Extract the (x, y) coordinate from the center of the cell holding the provided text.  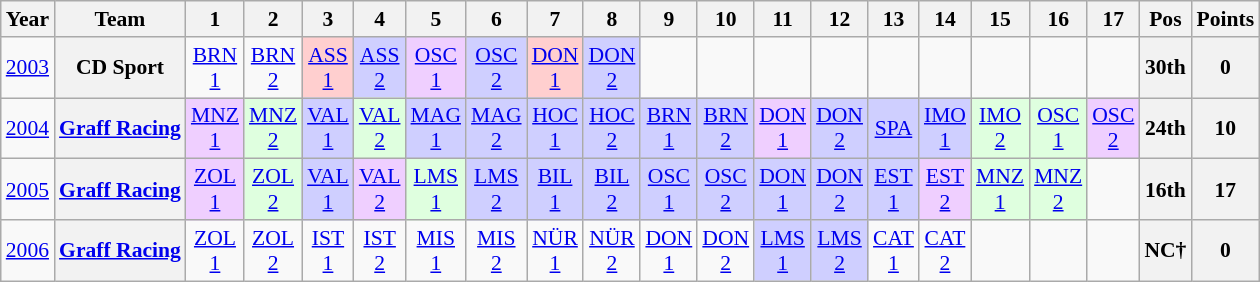
2003 (28, 68)
3 (328, 19)
4 (380, 19)
Pos (1165, 19)
IMO2 (1000, 128)
9 (668, 19)
HOC2 (612, 128)
30th (1165, 68)
EST2 (945, 190)
2 (273, 19)
Points (1225, 19)
8 (612, 19)
2006 (28, 250)
2004 (28, 128)
MIS1 (436, 250)
1 (215, 19)
CAT1 (894, 250)
13 (894, 19)
BIL2 (612, 190)
14 (945, 19)
16th (1165, 190)
Team (120, 19)
ASS1 (328, 68)
BIL1 (556, 190)
SPA (894, 128)
24th (1165, 128)
NÜR2 (612, 250)
16 (1058, 19)
15 (1000, 19)
12 (840, 19)
IMO1 (945, 128)
EST1 (894, 190)
HOC1 (556, 128)
MIS2 (496, 250)
MAG1 (436, 128)
CD Sport (120, 68)
NC† (1165, 250)
NÜR1 (556, 250)
CAT2 (945, 250)
11 (782, 19)
MAG2 (496, 128)
6 (496, 19)
Year (28, 19)
ASS2 (380, 68)
IST1 (328, 250)
IST2 (380, 250)
2005 (28, 190)
5 (436, 19)
7 (556, 19)
